For the text-containing cell, return its midpoint in [X, Y] coordinate format. 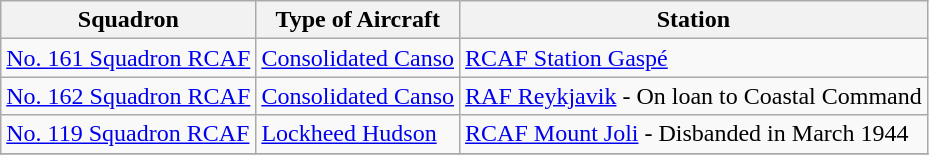
Type of Aircraft [358, 20]
Station [694, 20]
RCAF Station Gaspé [694, 58]
No. 162 Squadron RCAF [128, 96]
Squadron [128, 20]
Lockheed Hudson [358, 134]
No. 119 Squadron RCAF [128, 134]
RCAF Mount Joli - Disbanded in March 1944 [694, 134]
RAF Reykjavik - On loan to Coastal Command [694, 96]
No. 161 Squadron RCAF [128, 58]
